Extract the [x, y] coordinate from the center of the cell holding the provided text.  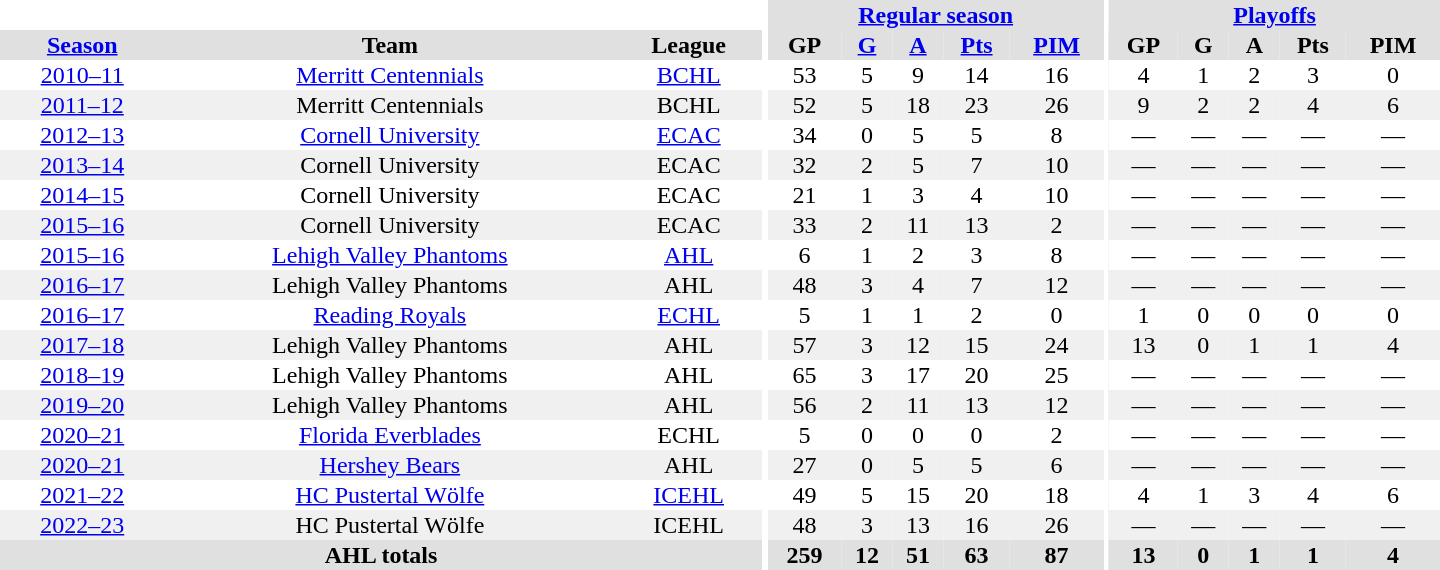
52 [805, 105]
14 [977, 75]
Florida Everblades [390, 435]
2011–12 [82, 105]
56 [805, 405]
League [688, 45]
259 [805, 555]
25 [1057, 375]
Season [82, 45]
2018–19 [82, 375]
87 [1057, 555]
Playoffs [1274, 15]
27 [805, 465]
63 [977, 555]
17 [918, 375]
2010–11 [82, 75]
65 [805, 375]
34 [805, 135]
32 [805, 165]
33 [805, 225]
2021–22 [82, 495]
2012–13 [82, 135]
53 [805, 75]
21 [805, 195]
51 [918, 555]
Hershey Bears [390, 465]
2013–14 [82, 165]
23 [977, 105]
Team [390, 45]
24 [1057, 345]
AHL totals [381, 555]
2019–20 [82, 405]
2022–23 [82, 525]
2017–18 [82, 345]
Reading Royals [390, 315]
49 [805, 495]
2014–15 [82, 195]
Regular season [936, 15]
57 [805, 345]
